Output the [X, Y] coordinate of the center of the cell containing the given text.  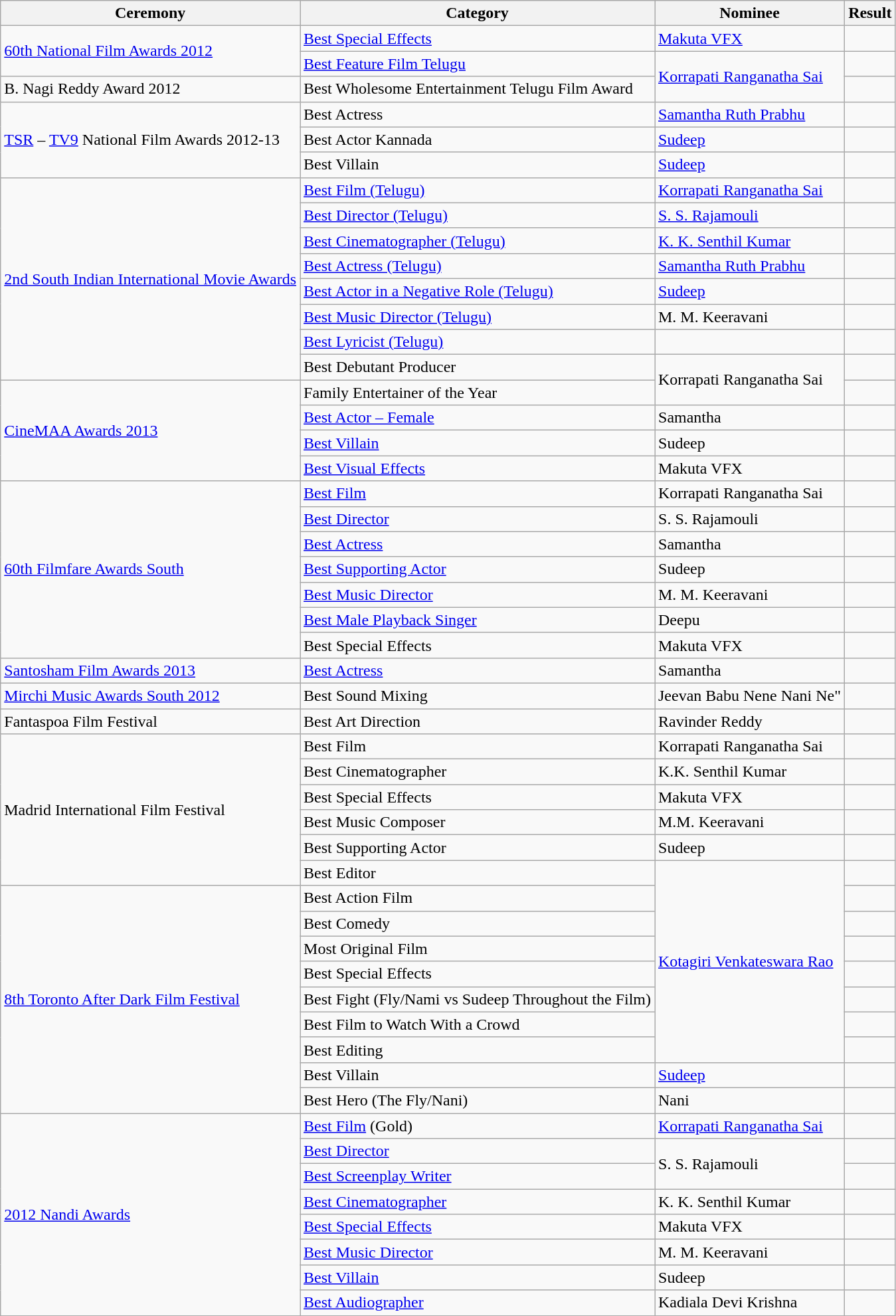
Best Film to Watch With a Crowd [478, 1024]
Best Sound Mixing [478, 696]
Deepu [750, 620]
Jeevan Babu Nene Nani Ne" [750, 696]
Santosham Film Awards 2013 [150, 670]
Best Audiographer [478, 1303]
Fantaspoa Film Festival [150, 721]
Best Screenplay Writer [478, 1176]
Best Film (Gold) [478, 1126]
Best Feature Film Telugu [478, 64]
Mirchi Music Awards South 2012 [150, 696]
Kadiala Devi Krishna [750, 1303]
Category [478, 13]
Best Lyricist (Telugu) [478, 342]
Best Hero (The Fly/Nani) [478, 1100]
60th National Film Awards 2012 [150, 51]
TSR – TV9 National Film Awards 2012-13 [150, 140]
B. Nagi Reddy Award 2012 [150, 89]
2012 Nandi Awards [150, 1214]
Nani [750, 1100]
Best Actress (Telugu) [478, 266]
Best Visual Effects [478, 468]
Best Actor – Female [478, 418]
60th Filmfare Awards South [150, 569]
Best Male Playback Singer [478, 620]
Ravinder Reddy [750, 721]
Best Music Composer [478, 822]
Best Film (Telugu) [478, 190]
CineMAA Awards 2013 [150, 430]
Best Director (Telugu) [478, 215]
Best Editor [478, 873]
Best Cinematographer (Telugu) [478, 240]
Family Entertainer of the Year [478, 393]
Best Music Director (Telugu) [478, 317]
Kotagiri Venkateswara Rao [750, 961]
Best Editing [478, 1050]
Result [870, 13]
Best Actor Kannada [478, 140]
Best Art Direction [478, 721]
Best Action Film [478, 898]
Best Comedy [478, 923]
M.M. Keeravani [750, 822]
Nominee [750, 13]
Best Actor in a Negative Role (Telugu) [478, 291]
Best Fight (Fly/Nami vs Sudeep Throughout the Film) [478, 999]
Ceremony [150, 13]
8th Toronto After Dark Film Festival [150, 999]
Madrid International Film Festival [150, 810]
Most Original Film [478, 949]
Best Debutant Producer [478, 367]
2nd South Indian International Movie Awards [150, 278]
Best Wholesome Entertainment Telugu Film Award [478, 89]
K.K. Senthil Kumar [750, 772]
